Provide the (X, Y) coordinate of the cell's center where the given text is located.  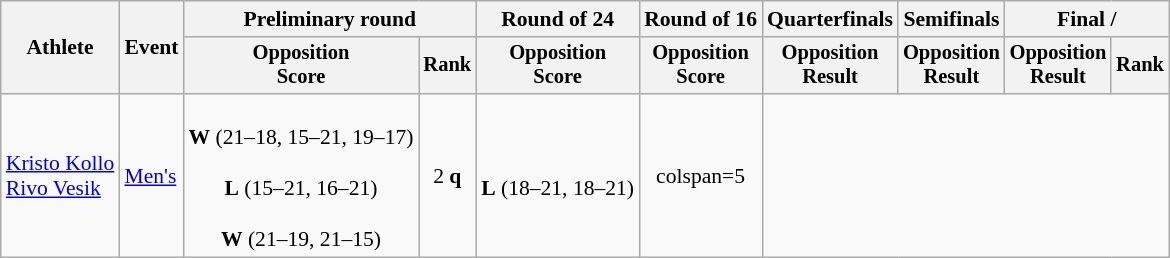
colspan=5 (700, 176)
Men's (151, 176)
Preliminary round (330, 19)
Event (151, 48)
L (18–21, 18–21) (558, 176)
Kristo KolloRivo Vesik (60, 176)
2 q (447, 176)
Semifinals (952, 19)
Quarterfinals (830, 19)
Round of 16 (700, 19)
W (21–18, 15–21, 19–17)L (15–21, 16–21)W (21–19, 21–15) (302, 176)
Athlete (60, 48)
Final / (1087, 19)
Round of 24 (558, 19)
